Determine the [X, Y] coordinate at the center of the cell enclosing the given text.  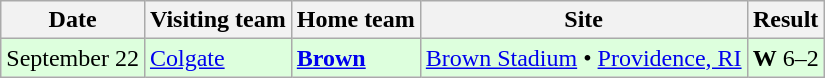
Visiting team [218, 20]
Colgate [218, 58]
Brown [356, 58]
W 6–2 [786, 58]
Result [786, 20]
Brown Stadium • Providence, RI [584, 58]
Date [73, 20]
Home team [356, 20]
Site [584, 20]
September 22 [73, 58]
